For the text-containing cell, return its midpoint in [x, y] coordinate format. 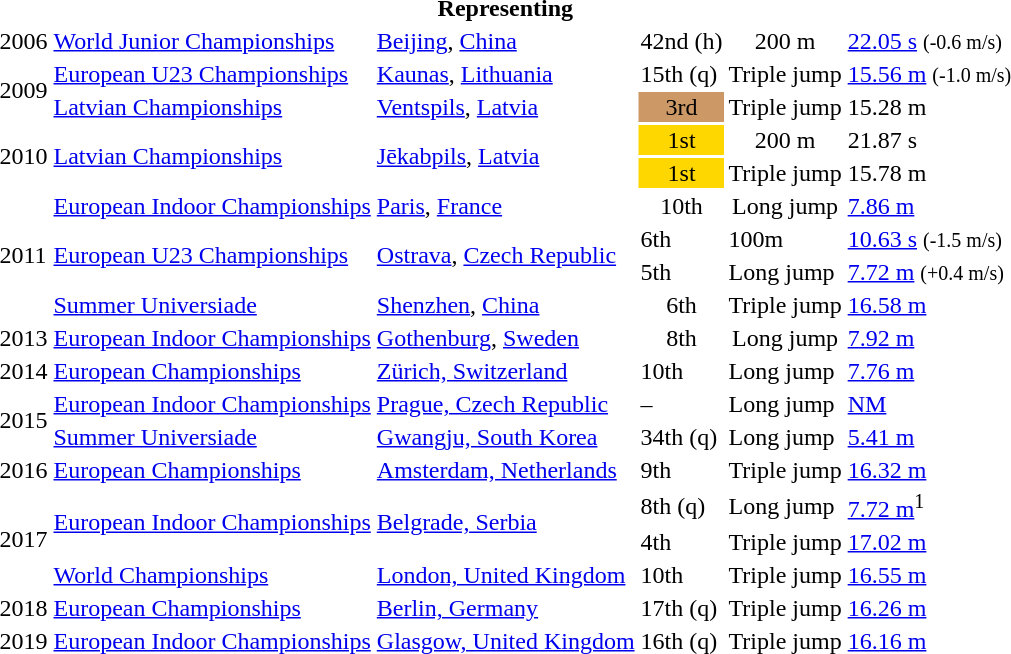
Jēkabpils, Latvia [506, 156]
Paris, France [506, 206]
3rd [682, 107]
17th (q) [682, 608]
World Junior Championships [212, 41]
Kaunas, Lithuania [506, 74]
Gothenburg, Sweden [506, 338]
Ostrava, Czech Republic [506, 256]
Belgrade, Serbia [506, 522]
Zürich, Switzerland [506, 371]
9th [682, 470]
London, United Kingdom [506, 575]
8th (q) [682, 506]
Shenzhen, China [506, 305]
Gwangju, South Korea [506, 437]
Berlin, Germany [506, 608]
100m [785, 239]
34th (q) [682, 437]
8th [682, 338]
5th [682, 272]
Ventspils, Latvia [506, 107]
– [682, 404]
Beijing, China [506, 41]
15th (q) [682, 74]
Amsterdam, Netherlands [506, 470]
4th [682, 542]
Prague, Czech Republic [506, 404]
42nd (h) [682, 41]
World Championships [212, 575]
